Search for the cell housing the specified text and yield its [X, Y] center coordinate. 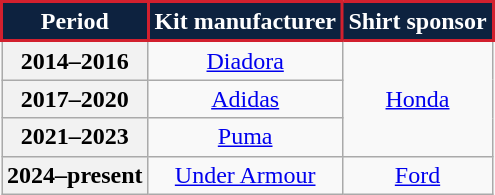
Adidas [245, 99]
2021–2023 [76, 137]
2017–2020 [76, 99]
Diadora [245, 60]
Honda [418, 98]
2014–2016 [76, 60]
Under Armour [245, 175]
2024–present [76, 175]
Ford [418, 175]
Period [76, 22]
Kit manufacturer [245, 22]
Puma [245, 137]
Shirt sponsor [418, 22]
